For the text-containing cell, return its midpoint in (X, Y) coordinate format. 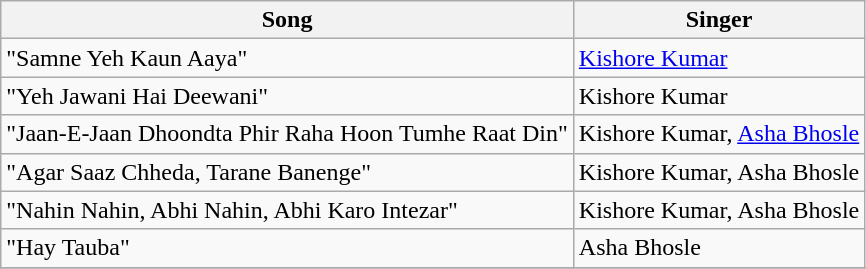
"Yeh Jawani Hai Deewani" (288, 96)
"Jaan-E-Jaan Dhoondta Phir Raha Hoon Tumhe Raat Din" (288, 134)
"Samne Yeh Kaun Aaya" (288, 58)
"Nahin Nahin, Abhi Nahin, Abhi Karo Intezar" (288, 210)
Asha Bhosle (718, 248)
"Agar Saaz Chheda, Tarane Banenge" (288, 172)
Song (288, 20)
Singer (718, 20)
"Hay Tauba" (288, 248)
